Locate the cell with the specified text and output its [X, Y] center coordinate. 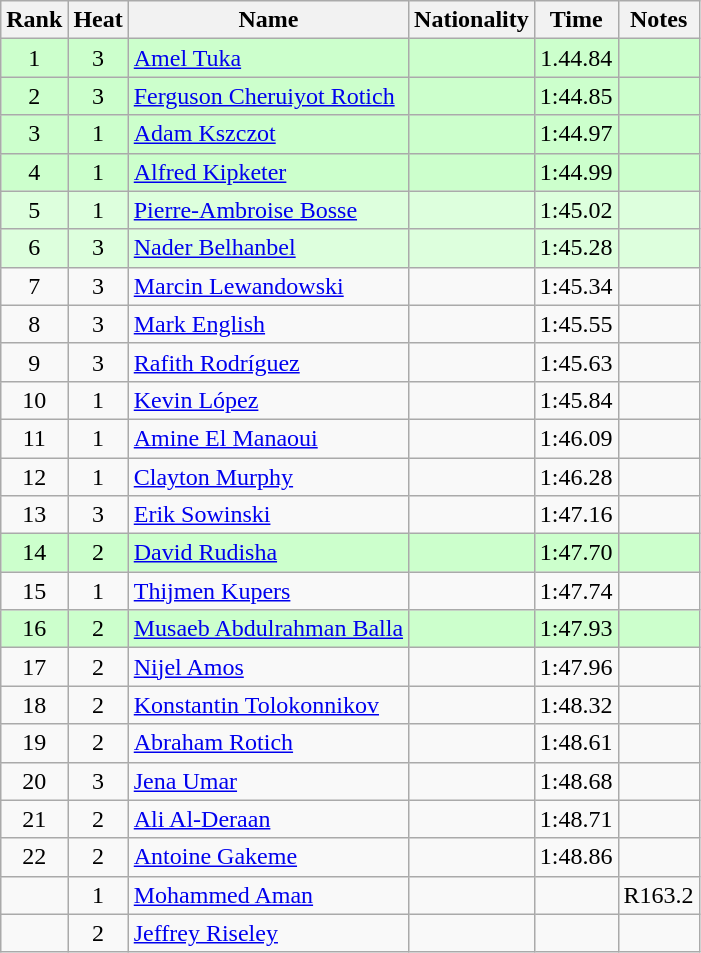
Adam Kszczot [268, 134]
Ali Al-Deraan [268, 819]
6 [34, 248]
1:47.93 [576, 629]
1:45.84 [576, 400]
Mohammed Aman [268, 895]
10 [34, 400]
1:46.09 [576, 438]
1:47.16 [576, 515]
Thijmen Kupers [268, 591]
11 [34, 438]
1:48.86 [576, 857]
Time [576, 20]
20 [34, 781]
Antoine Gakeme [268, 857]
1:46.28 [576, 477]
1:45.34 [576, 286]
1:45.02 [576, 210]
Name [268, 20]
Clayton Murphy [268, 477]
1:45.63 [576, 362]
Alfred Kipketer [268, 172]
16 [34, 629]
Amine El Manaoui [268, 438]
1:45.55 [576, 324]
1:47.96 [576, 667]
1:44.99 [576, 172]
Nader Belhanbel [268, 248]
Rank [34, 20]
Konstantin Tolokonnikov [268, 705]
Musaeb Abdulrahman Balla [268, 629]
7 [34, 286]
R163.2 [658, 895]
Kevin López [268, 400]
1:47.74 [576, 591]
5 [34, 210]
15 [34, 591]
4 [34, 172]
1:48.61 [576, 743]
14 [34, 553]
9 [34, 362]
Nationality [472, 20]
Ferguson Cheruiyot Rotich [268, 96]
12 [34, 477]
21 [34, 819]
1:48.68 [576, 781]
19 [34, 743]
Heat [98, 20]
Erik Sowinski [268, 515]
1:48.71 [576, 819]
13 [34, 515]
Mark English [268, 324]
Jeffrey Riseley [268, 933]
Marcin Lewandowski [268, 286]
Nijel Amos [268, 667]
Amel Tuka [268, 58]
Abraham Rotich [268, 743]
1.44.84 [576, 58]
1:44.85 [576, 96]
David Rudisha [268, 553]
17 [34, 667]
Rafith Rodríguez [268, 362]
Jena Umar [268, 781]
Pierre-Ambroise Bosse [268, 210]
1:48.32 [576, 705]
8 [34, 324]
18 [34, 705]
1:47.70 [576, 553]
Notes [658, 20]
22 [34, 857]
1:44.97 [576, 134]
1:45.28 [576, 248]
